Return (X, Y) of the center of cell containing provided text 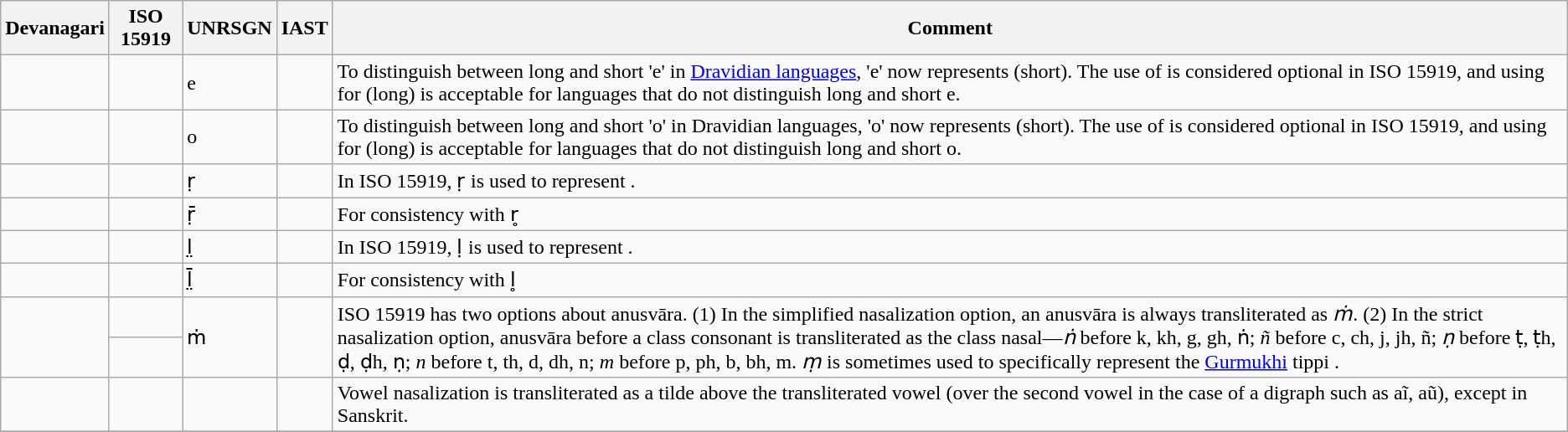
l̤̄ (230, 280)
In ISO 15919, ḷ is used to represent . (950, 247)
UNRSGN (230, 28)
o (230, 137)
ṝ (230, 214)
ṛ (230, 181)
Devanagari (55, 28)
In ISO 15919, ṛ is used to represent . (950, 181)
For consistency with l̥ (950, 280)
l̤ (230, 247)
e (230, 82)
IAST (305, 28)
Comment (950, 28)
ISO 15919 (146, 28)
For consistency with r̥ (950, 214)
ṁ (230, 337)
